Identify which cell holds the provided text, then report its [X, Y] central coordinate. 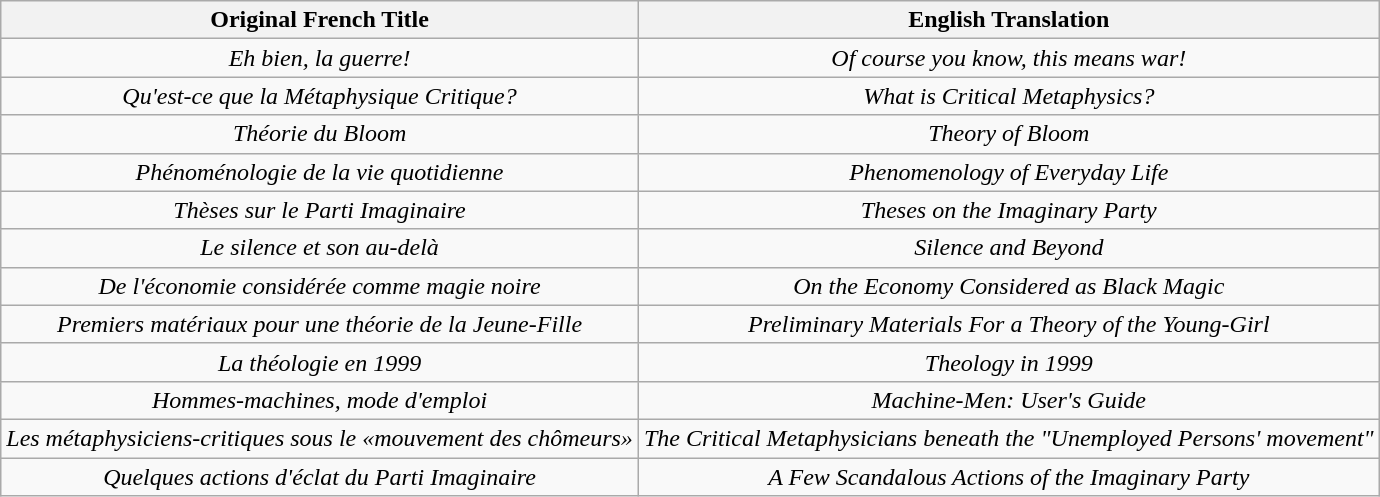
Original French Title [320, 20]
Theory of Bloom [1008, 134]
What is Critical Metaphysics? [1008, 96]
Theology in 1999 [1008, 362]
On the Economy Considered as Black Magic [1008, 286]
Hommes-machines, mode d'emploi [320, 400]
Of course you know, this means war! [1008, 58]
A Few Scandalous Actions of the Imaginary Party [1008, 477]
Phénoménologie de la vie quotidienne [320, 172]
Machine-Men: User's Guide [1008, 400]
Premiers matériaux pour une théorie de la Jeune-Fille [320, 324]
Qu'est-ce que la Métaphysique Critique? [320, 96]
De l'économie considérée comme magie noire [320, 286]
Thèses sur le Parti Imaginaire [320, 210]
Théorie du Bloom [320, 134]
Phenomenology of Everyday Life [1008, 172]
Silence and Beyond [1008, 248]
Le silence et son au-delà [320, 248]
Preliminary Materials For a Theory of the Young-Girl [1008, 324]
The Critical Metaphysicians beneath the "Unemployed Persons' movement" [1008, 438]
English Translation [1008, 20]
Eh bien, la guerre! [320, 58]
La théologie en 1999 [320, 362]
Theses on the Imaginary Party [1008, 210]
Les métaphysiciens-critiques sous le «mouvement des chômeurs» [320, 438]
Quelques actions d'éclat du Parti Imaginaire [320, 477]
